Pinpoint the cell where the given text exists, returning its (x, y) midpoint coordinate. 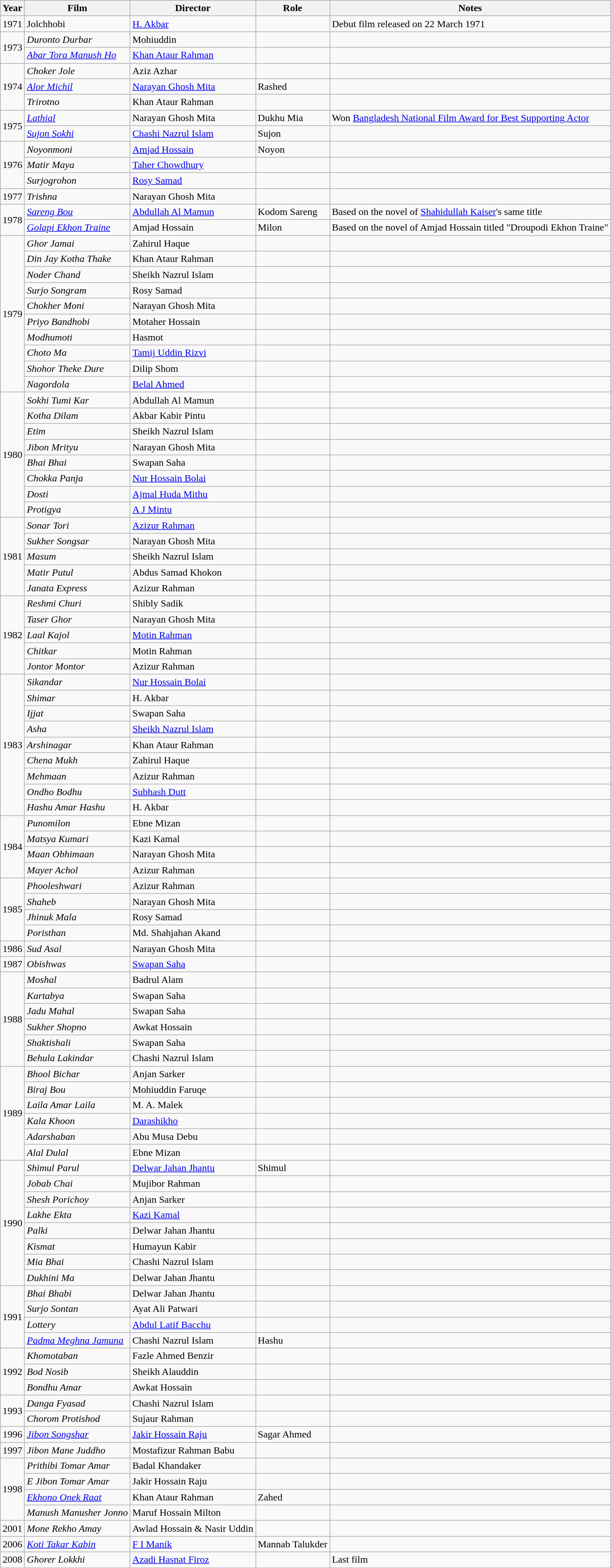
M. A. Malek (193, 1105)
1987 (12, 964)
Motaher Hossain (193, 322)
Palki (77, 1231)
Mostafizur Rahman Babu (193, 1450)
Dukhu Mia (293, 118)
Chorom Protishod (77, 1419)
Mohiuddin Faruqe (193, 1090)
Manush Manusher Jonno (77, 1513)
1988 (12, 1019)
Chena Mukh (77, 761)
Surjo Songram (77, 290)
Chokher Moni (77, 306)
Taher Chowdhury (193, 165)
Dosti (77, 494)
Padma Meghna Jamuna (77, 1340)
Jadu Mahal (77, 1011)
Surjogrohon (77, 180)
Sonar Tori (77, 525)
Kodom Sareng (293, 212)
Based on the novel of Shahidullah Kaiser's same title (470, 212)
2001 (12, 1528)
Poristhan (77, 933)
Alal Dulal (77, 1152)
Jobab Chai (77, 1183)
Zahed (293, 1497)
Jolchhobi (77, 24)
Khomotaban (77, 1356)
1971 (12, 24)
Dukhini Ma (77, 1278)
Mannab Talukder (293, 1544)
Based on the novel of Amjad Hossain titled "Droupodi Ekhon Traine" (470, 228)
Director (193, 8)
1996 (12, 1434)
Duronto Durbar (77, 40)
1980 (12, 455)
Maan Obhimaan (77, 854)
Kotha Dilam (77, 415)
Reshmi Churi (77, 604)
Surjo Sontan (77, 1309)
1977 (12, 196)
Bhool Bichar (77, 1074)
Sujon (293, 133)
Shesh Porichoy (77, 1199)
Sukher Songsar (77, 541)
Ghorer Lokkhi (77, 1560)
Ijjat (77, 714)
Hashu Amar Hashu (77, 807)
Matir Maya (77, 165)
1975 (12, 126)
Behula Lakindar (77, 1058)
Laila Amar Laila (77, 1105)
Last film (470, 1560)
1997 (12, 1450)
Mehmaan (77, 776)
Badal Khandaker (193, 1466)
Matir Putul (77, 572)
1976 (12, 165)
Mone Rekho Amay (77, 1528)
1990 (12, 1223)
Sud Asal (77, 948)
Noder Chand (77, 275)
1984 (12, 847)
Mia Bhai (77, 1262)
Notes (470, 8)
Koti Takar Kabin (77, 1544)
Taser Ghor (77, 619)
Fazle Ahmed Benzir (193, 1356)
Kartabya (77, 996)
1983 (12, 744)
Choto Ma (77, 353)
Danga Fyasad (77, 1403)
Debut film released on 22 March 1971 (470, 24)
Sheikh Alauddin (193, 1372)
Shohor Theke Dure (77, 369)
Janata Express (77, 588)
Matsya Kumari (77, 839)
Alor Michil (77, 86)
Abar Tora Manush Ho (77, 55)
Sikandar (77, 682)
Kismat (77, 1246)
Priyo Bandhobi (77, 322)
Sukher Shopno (77, 1027)
Chitkar (77, 651)
Ondho Bodhu (77, 792)
Kala Khoon (77, 1121)
Asha (77, 729)
Shimar (77, 698)
Shimul (293, 1168)
Md. Shahjahan Akand (193, 933)
Moshal (77, 980)
Trishna (77, 196)
Abdus Samad Khokon (193, 572)
Jibon Mane Juddho (77, 1450)
Shaktishali (77, 1043)
Ayat Ali Patwari (193, 1309)
Belal Ahmed (193, 384)
Rashed (293, 86)
Punomilon (77, 823)
F I Manik (193, 1544)
1985 (12, 909)
2006 (12, 1544)
Obishwas (77, 964)
Prithibi Tomar Amar (77, 1466)
Sujon Sokhi (77, 133)
1974 (12, 86)
Mujibor Rahman (193, 1183)
1991 (12, 1317)
Dilip Shom (193, 369)
Etim (77, 431)
Film (77, 8)
1982 (12, 635)
Protigya (77, 510)
Chokka Panja (77, 478)
Golapi Ekhon Traine (77, 228)
Maruf Hossain Milton (193, 1513)
Azadi Hasnat Firoz (193, 1560)
Jibon Songshar (77, 1434)
Shimul Parul (77, 1168)
Noyonmoni (77, 149)
Mohiuddin (193, 40)
Jibon Mrityu (77, 447)
1989 (12, 1113)
Tamij Uddin Rizvi (193, 353)
1979 (12, 314)
Sareng Bou (77, 212)
Arshinagar (77, 745)
Ajmal Huda Mithu (193, 494)
Noyon (293, 149)
Akbar Kabir Pintu (193, 415)
Hashu (293, 1340)
Phooleshwari (77, 886)
Adarshaban (77, 1136)
Sujaur Rahman (193, 1419)
Sagar Ahmed (293, 1434)
Subhash Dutt (193, 792)
2008 (12, 1560)
1992 (12, 1372)
1978 (12, 220)
Lathial (77, 118)
Jontor Montor (77, 666)
Humayun Kabir (193, 1246)
Lottery (77, 1325)
Won Bangladesh National Film Award for Best Supporting Actor (470, 118)
1986 (12, 948)
Bondhu Amar (77, 1387)
Masum (77, 557)
Abu Musa Debu (193, 1136)
1981 (12, 557)
Shaheb (77, 901)
Awlad Hossain & Nasir Uddin (193, 1528)
Lakhe Ekta (77, 1215)
Sokhi Tumi Kar (77, 400)
1973 (12, 47)
Bod Nosib (77, 1372)
Jhinuk Mala (77, 917)
Bhai Bhabi (77, 1293)
Mayer Achol (77, 870)
Abdul Latif Bacchu (193, 1325)
Milon (293, 228)
Hasmot (193, 337)
Ekhono Onek Raat (77, 1497)
Modhumoti (77, 337)
1993 (12, 1411)
1998 (12, 1489)
Darashikho (193, 1121)
A J Mintu (193, 510)
E Jibon Tomar Amar (77, 1482)
Trirotno (77, 102)
Nagordola (77, 384)
Biraj Bou (77, 1090)
Choker Jole (77, 71)
Badrul Alam (193, 980)
Din Jay Kotha Thake (77, 259)
Shibly Sadik (193, 604)
Aziz Azhar (193, 71)
Role (293, 8)
Year (12, 8)
Ghor Jamai (77, 243)
Laal Kajol (77, 635)
Bhai Bhai (77, 463)
